From the cell containing the given text, extract its center point as [x, y] coordinate. 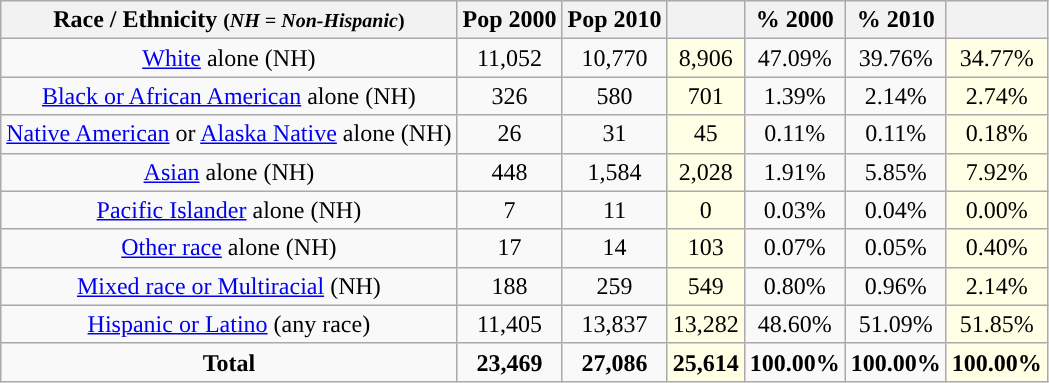
25,614 [706, 362]
701 [706, 96]
45 [706, 134]
7.92% [996, 172]
Native American or Alaska Native alone (NH) [229, 134]
47.09% [794, 58]
Asian alone (NH) [229, 172]
2.74% [996, 96]
11,405 [510, 324]
0.96% [896, 286]
8,906 [706, 58]
0.04% [896, 210]
17 [510, 248]
549 [706, 286]
448 [510, 172]
27,086 [614, 362]
Mixed race or Multiracial (NH) [229, 286]
2,028 [706, 172]
White alone (NH) [229, 58]
103 [706, 248]
39.76% [896, 58]
13,282 [706, 324]
Black or African American alone (NH) [229, 96]
0.18% [996, 134]
11,052 [510, 58]
1.91% [794, 172]
34.77% [996, 58]
1.39% [794, 96]
13,837 [614, 324]
326 [510, 96]
26 [510, 134]
Pacific Islander alone (NH) [229, 210]
51.09% [896, 324]
11 [614, 210]
0.00% [996, 210]
188 [510, 286]
% 2010 [896, 20]
48.60% [794, 324]
0.03% [794, 210]
580 [614, 96]
Total [229, 362]
0 [706, 210]
5.85% [896, 172]
259 [614, 286]
Race / Ethnicity (NH = Non-Hispanic) [229, 20]
7 [510, 210]
23,469 [510, 362]
Pop 2010 [614, 20]
Hispanic or Latino (any race) [229, 324]
% 2000 [794, 20]
10,770 [614, 58]
1,584 [614, 172]
0.07% [794, 248]
Pop 2000 [510, 20]
14 [614, 248]
Other race alone (NH) [229, 248]
31 [614, 134]
0.80% [794, 286]
51.85% [996, 324]
0.40% [996, 248]
0.05% [896, 248]
